Identify which cell holds the provided text, then report its (X, Y) central coordinate. 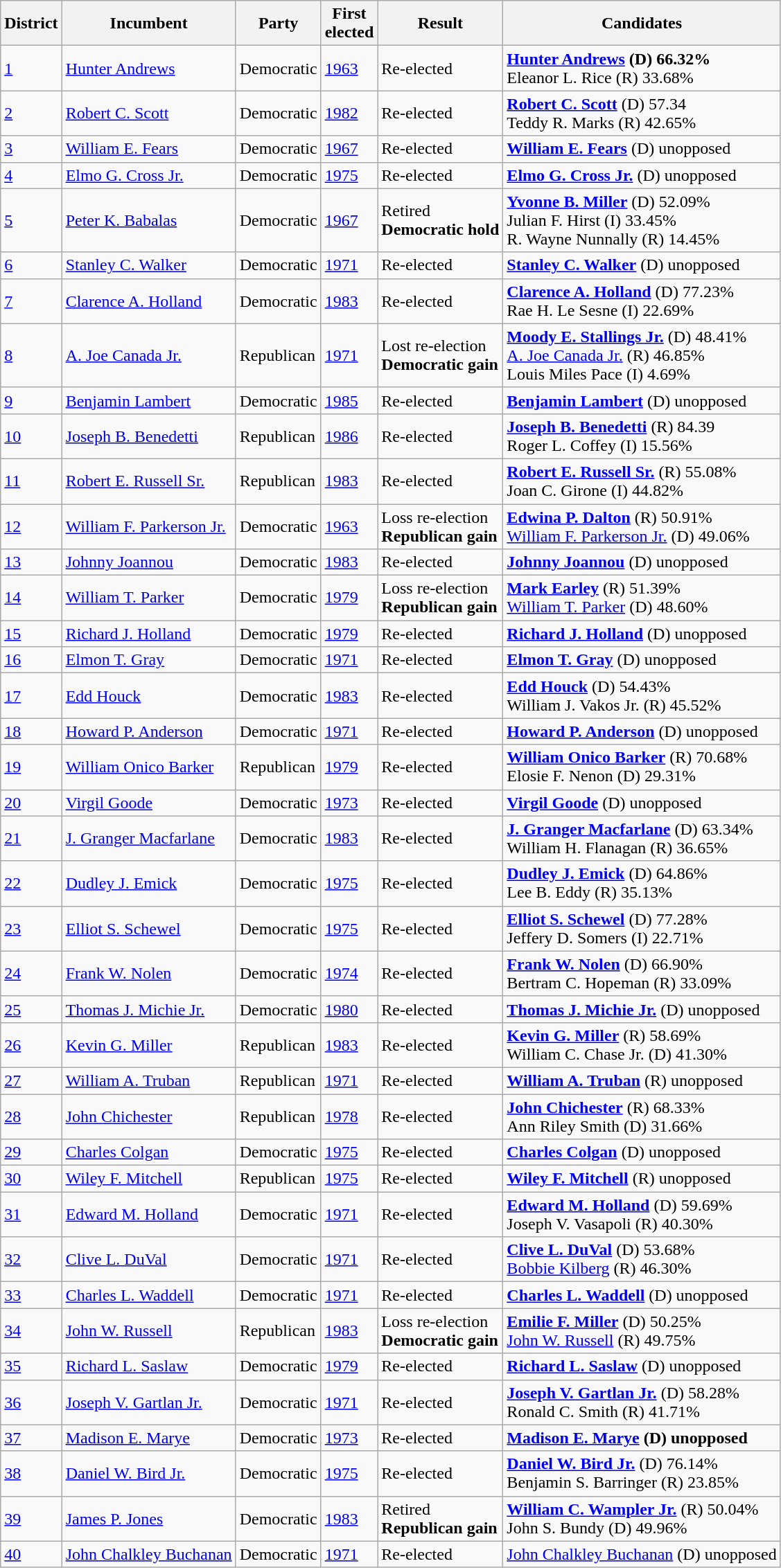
Emilie F. Miller (D) 50.25%John W. Russell (R) 49.75% (642, 1331)
Johnny Joannou (148, 562)
Lost re-electionDemocratic gain (441, 355)
Dudley J. Emick (D) 64.86%Lee B. Eddy (R) 35.13% (642, 884)
12 (31, 526)
Firstelected (349, 24)
32 (31, 1259)
Stanley C. Walker (D) unopposed (642, 265)
William Onico Barker (148, 767)
26 (31, 1044)
Charles Colgan (D) unopposed (642, 1152)
40 (31, 1554)
Charles L. Waddell (D) unopposed (642, 1295)
Elliot S. Schewel (D) 77.28%Jeffery D. Somers (I) 22.71% (642, 928)
39 (31, 1518)
District (31, 24)
Result (441, 24)
Edd Houck (D) 54.43%William J. Vakos Jr. (R) 45.52% (642, 695)
John Chichester (148, 1116)
Edwina P. Dalton (R) 50.91%William F. Parkerson Jr. (D) 49.06% (642, 526)
3 (31, 149)
Clive L. DuVal (148, 1259)
19 (31, 767)
A. Joe Canada Jr. (148, 355)
Madison E. Marye (148, 1438)
18 (31, 731)
Dudley J. Emick (148, 884)
Stanley C. Walker (148, 265)
Richard J. Holland (D) unopposed (642, 634)
33 (31, 1295)
Thomas J. Michie Jr. (148, 1009)
Virgil Goode (D) unopposed (642, 803)
Joseph V. Gartlan Jr. (D) 58.28%Ronald C. Smith (R) 41.71% (642, 1402)
2 (31, 114)
14 (31, 598)
1985 (349, 400)
5 (31, 220)
Howard P. Anderson (148, 731)
Madison E. Marye (D) unopposed (642, 1438)
J. Granger Macfarlane (D) 63.34%William H. Flanagan (R) 36.65% (642, 838)
Edward M. Holland (D) 59.69%Joseph V. Vasapoli (R) 40.30% (642, 1215)
William F. Parkerson Jr. (148, 526)
37 (31, 1438)
Mark Earley (R) 51.39%William T. Parker (D) 48.60% (642, 598)
10 (31, 436)
9 (31, 400)
25 (31, 1009)
RetiredRepublican gain (441, 1518)
6 (31, 265)
1980 (349, 1009)
1 (31, 68)
Elmon T. Gray (148, 660)
15 (31, 634)
34 (31, 1331)
38 (31, 1474)
William A. Truban (R) unopposed (642, 1080)
William Onico Barker (R) 70.68%Elosie F. Nenon (D) 29.31% (642, 767)
Party (279, 24)
Elmo G. Cross Jr. (148, 175)
Candidates (642, 24)
James P. Jones (148, 1518)
Elliot S. Schewel (148, 928)
William C. Wampler Jr. (R) 50.04% John S. Bundy (D) 49.96% (642, 1518)
Wiley F. Mitchell (148, 1179)
Kevin G. Miller (148, 1044)
Benjamin Lambert (D) unopposed (642, 400)
Daniel W. Bird Jr. (148, 1474)
1982 (349, 114)
29 (31, 1152)
Clarence A. Holland (D) 77.23%Rae H. Le Sesne (I) 22.69% (642, 301)
Elmon T. Gray (D) unopposed (642, 660)
27 (31, 1080)
John Chalkley Buchanan (D) unopposed (642, 1554)
Peter K. Babalas (148, 220)
Johnny Joannou (D) unopposed (642, 562)
John Chichester (R) 68.33%Ann Riley Smith (D) 31.66% (642, 1116)
William A. Truban (148, 1080)
Thomas J. Michie Jr. (D) unopposed (642, 1009)
Robert C. Scott (148, 114)
J. Granger Macfarlane (148, 838)
Edd Houck (148, 695)
Charles L. Waddell (148, 1295)
John W. Russell (148, 1331)
Robert C. Scott (D) 57.34Teddy R. Marks (R) 42.65% (642, 114)
Clive L. DuVal (D) 53.68%Bobbie Kilberg (R) 46.30% (642, 1259)
21 (31, 838)
1986 (349, 436)
Incumbent (148, 24)
Frank W. Nolen (148, 974)
Hunter Andrews (148, 68)
Richard L. Saslaw (D) unopposed (642, 1366)
Daniel W. Bird Jr. (D) 76.14%Benjamin S. Barringer (R) 23.85% (642, 1474)
Robert E. Russell Sr. (R) 55.08%Joan C. Girone (I) 44.82% (642, 481)
1978 (349, 1116)
Joseph B. Benedetti (148, 436)
Yvonne B. Miller (D) 52.09%Julian F. Hirst (I) 33.45%R. Wayne Nunnally (R) 14.45% (642, 220)
Howard P. Anderson (D) unopposed (642, 731)
Robert E. Russell Sr. (148, 481)
23 (31, 928)
Elmo G. Cross Jr. (D) unopposed (642, 175)
36 (31, 1402)
28 (31, 1116)
8 (31, 355)
Charles Colgan (148, 1152)
Joseph V. Gartlan Jr. (148, 1402)
Loss re-electionDemocratic gain (441, 1331)
RetiredDemocratic hold (441, 220)
Joseph B. Benedetti (R) 84.39Roger L. Coffey (I) 15.56% (642, 436)
31 (31, 1215)
William E. Fears (D) unopposed (642, 149)
4 (31, 175)
Clarence A. Holland (148, 301)
35 (31, 1366)
20 (31, 803)
11 (31, 481)
1974 (349, 974)
30 (31, 1179)
John Chalkley Buchanan (148, 1554)
16 (31, 660)
Richard J. Holland (148, 634)
22 (31, 884)
Benjamin Lambert (148, 400)
7 (31, 301)
Kevin G. Miller (R) 58.69%William C. Chase Jr. (D) 41.30% (642, 1044)
Virgil Goode (148, 803)
24 (31, 974)
17 (31, 695)
Moody E. Stallings Jr. (D) 48.41%A. Joe Canada Jr. (R) 46.85%Louis Miles Pace (I) 4.69% (642, 355)
Richard L. Saslaw (148, 1366)
Frank W. Nolen (D) 66.90%Bertram C. Hopeman (R) 33.09% (642, 974)
Wiley F. Mitchell (R) unopposed (642, 1179)
13 (31, 562)
William E. Fears (148, 149)
William T. Parker (148, 598)
Hunter Andrews (D) 66.32%Eleanor L. Rice (R) 33.68% (642, 68)
Edward M. Holland (148, 1215)
